Capture the cell that displays the provided text and extract its (X, Y) central coordinate. 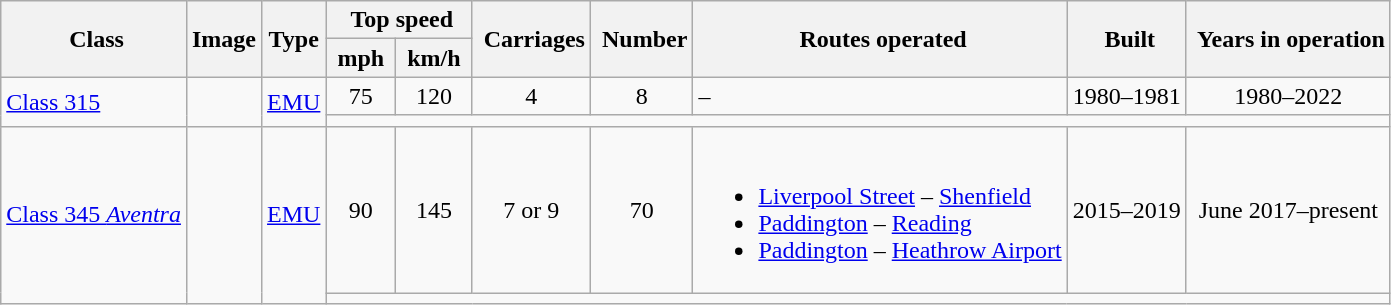
70 (641, 210)
145 (434, 210)
Top speed (399, 20)
– (880, 96)
90 (361, 210)
7 or 9 (531, 210)
Image (224, 39)
2015–2019 (1126, 210)
Type (294, 39)
Number (641, 39)
Built (1126, 39)
Years in operation (1288, 39)
Routes operated (880, 39)
km/h (434, 58)
4 (531, 96)
Class (94, 39)
mph (361, 58)
1980–1981 (1126, 96)
8 (641, 96)
Carriages (531, 39)
120 (434, 96)
June 2017–present (1288, 210)
1980–2022 (1288, 96)
Class 315 (94, 102)
75 (361, 96)
Class 345 Aventra (94, 215)
Liverpool Street – ShenfieldPaddington – ReadingPaddington – Heathrow Airport (880, 210)
